Find where the given text appears and provide that cell's center as (X, Y) coordinate. 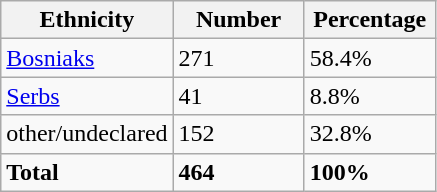
100% (370, 172)
Number (238, 20)
other/undeclared (87, 134)
Ethnicity (87, 20)
41 (238, 96)
32.8% (370, 134)
Total (87, 172)
8.8% (370, 96)
Serbs (87, 96)
Percentage (370, 20)
152 (238, 134)
Bosniaks (87, 58)
58.4% (370, 58)
271 (238, 58)
464 (238, 172)
